Scan for the cell matching the given text and deliver its (X, Y) coordinate at center. 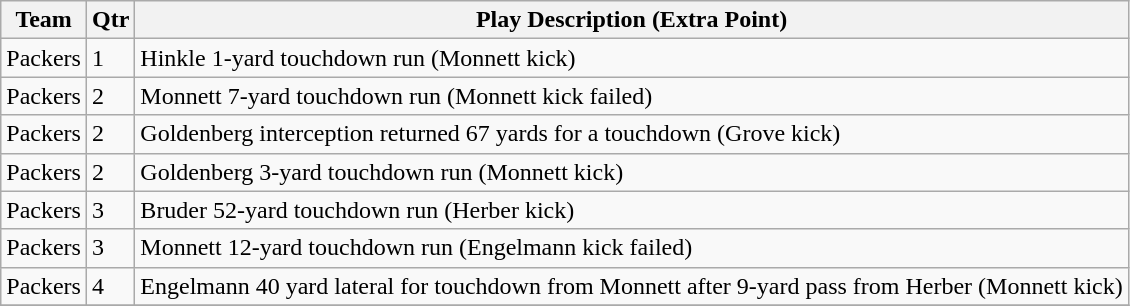
Hinkle 1-yard touchdown run (Monnett kick) (632, 58)
Engelmann 40 yard lateral for touchdown from Monnett after 9-yard pass from Herber (Monnett kick) (632, 286)
Play Description (Extra Point) (632, 20)
Monnett 12-yard touchdown run (Engelmann kick failed) (632, 248)
Qtr (110, 20)
Monnett 7-yard touchdown run (Monnett kick failed) (632, 96)
Team (44, 20)
Goldenberg 3-yard touchdown run (Monnett kick) (632, 172)
Bruder 52-yard touchdown run (Herber kick) (632, 210)
1 (110, 58)
Goldenberg interception returned 67 yards for a touchdown (Grove kick) (632, 134)
4 (110, 286)
